Extract the [X, Y] coordinate from the center of the cell holding the provided text.  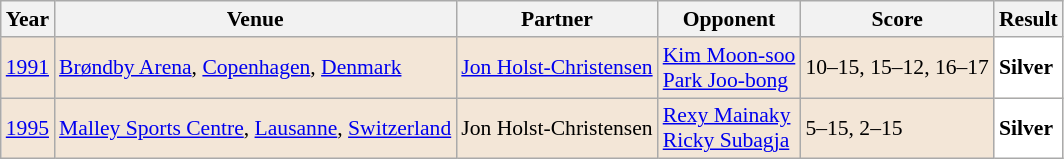
Partner [556, 19]
Malley Sports Centre, Lausanne, Switzerland [255, 128]
Rexy Mainaky Ricky Subagja [730, 128]
Opponent [730, 19]
Year [28, 19]
1991 [28, 68]
Score [897, 19]
5–15, 2–15 [897, 128]
Kim Moon-soo Park Joo-bong [730, 68]
Result [1028, 19]
Brøndby Arena, Copenhagen, Denmark [255, 68]
1995 [28, 128]
10–15, 15–12, 16–17 [897, 68]
Venue [255, 19]
